Provide the [X, Y] coordinate of the cell's center where the given text is located.  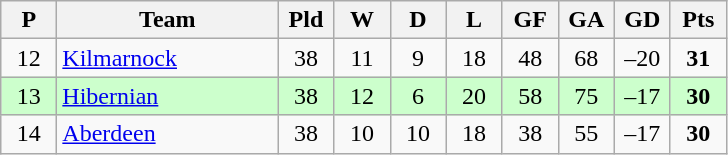
D [418, 20]
Aberdeen [168, 134]
Pld [306, 20]
14 [29, 134]
GA [586, 20]
–20 [642, 58]
Pts [698, 20]
75 [586, 96]
20 [474, 96]
48 [530, 58]
31 [698, 58]
W [362, 20]
GF [530, 20]
55 [586, 134]
Kilmarnock [168, 58]
9 [418, 58]
6 [418, 96]
L [474, 20]
11 [362, 58]
68 [586, 58]
P [29, 20]
Team [168, 20]
58 [530, 96]
13 [29, 96]
Hibernian [168, 96]
GD [642, 20]
